For the text-containing cell, return its midpoint in (x, y) coordinate format. 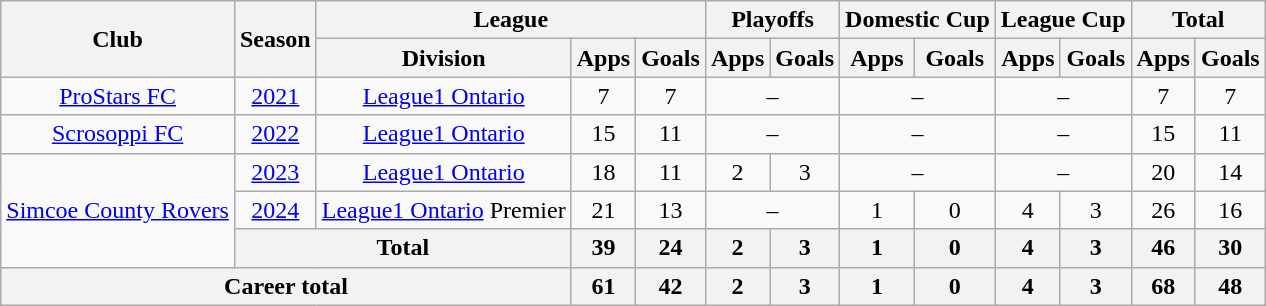
2024 (275, 210)
16 (1230, 210)
61 (603, 286)
Domestic Cup (918, 20)
ProStars FC (118, 96)
21 (603, 210)
2021 (275, 96)
Club (118, 39)
39 (603, 248)
46 (1163, 248)
2022 (275, 134)
2023 (275, 172)
42 (671, 286)
League (510, 20)
13 (671, 210)
Playoffs (772, 20)
20 (1163, 172)
League1 Ontario Premier (444, 210)
Division (444, 58)
Simcoe County Rovers (118, 210)
24 (671, 248)
30 (1230, 248)
Season (275, 39)
68 (1163, 286)
Career total (286, 286)
League Cup (1063, 20)
18 (603, 172)
26 (1163, 210)
Scrosoppi FC (118, 134)
48 (1230, 286)
14 (1230, 172)
